Determine the [X, Y] coordinate at the center of the cell enclosing the given text.  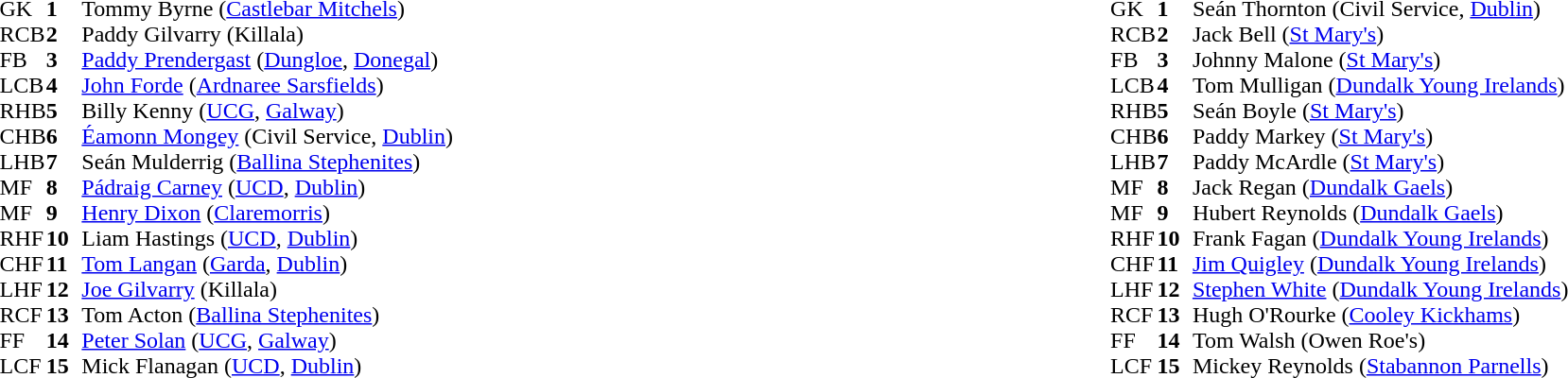
Tom Acton (Ballina Stephenites) [267, 316]
Peter Solan (UCG, Galway) [267, 340]
Liam Hastings (UCD, Dublin) [267, 238]
Billy Kenny (UCG, Galway) [267, 112]
Paddy Gilvarry (Killala) [267, 34]
Éamonn Mongey (Civil Service, Dublin) [267, 136]
Pádraig Carney (UCD, Dublin) [267, 187]
Tom Langan (Garda, Dublin) [267, 265]
Henry Dixon (Claremorris) [267, 214]
Joe Gilvarry (Killala) [267, 289]
John Forde (Ardnaree Sarsfields) [267, 85]
Seán Mulderrig (Ballina Stephenites) [267, 163]
Paddy Prendergast (Dungloe, Donegal) [267, 60]
